From the cell containing the given text, extract its center point as [x, y] coordinate. 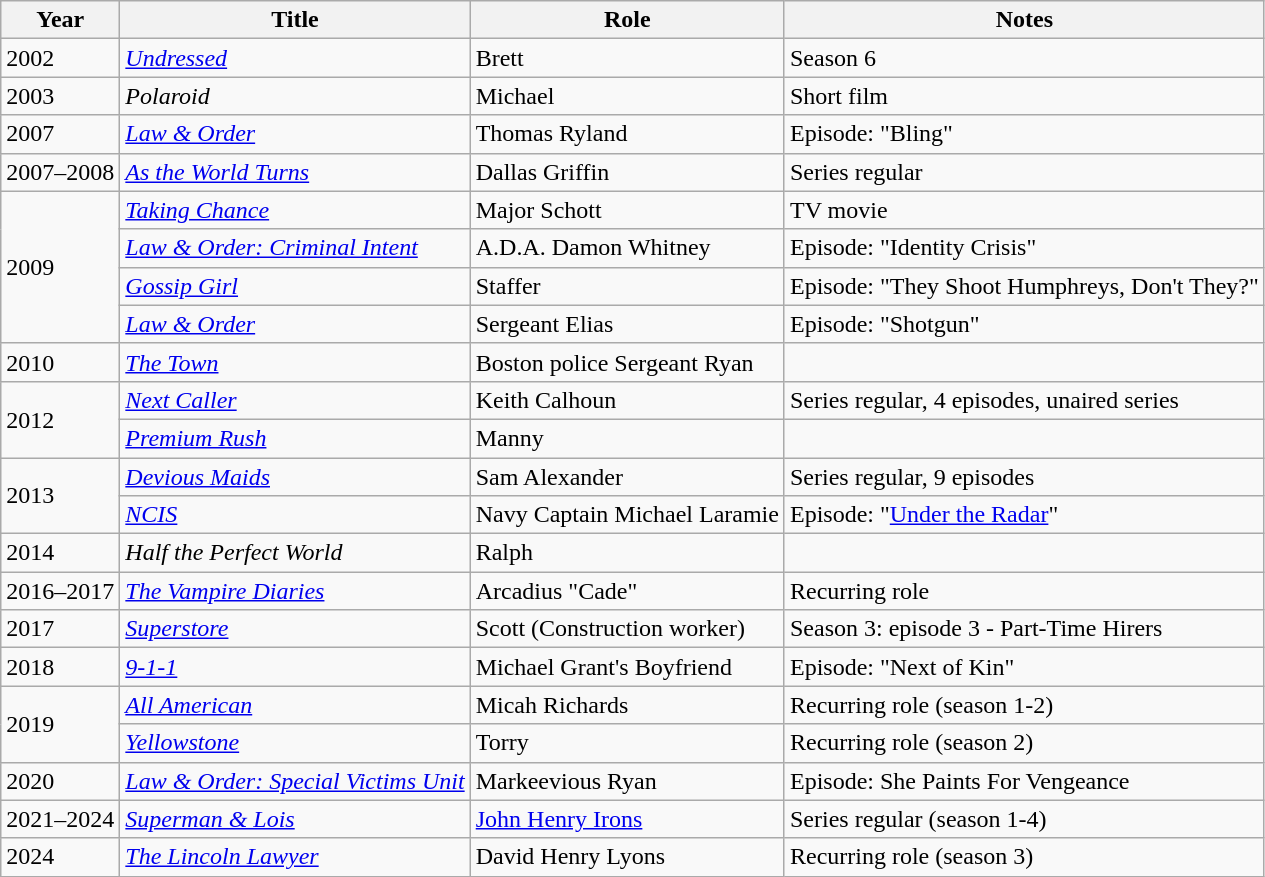
All American [295, 705]
Season 3: episode 3 - Part-Time Hirers [1024, 629]
Taking Chance [295, 210]
Staffer [627, 286]
Episode: She Paints For Vengeance [1024, 781]
Law & Order: Special Victims Unit [295, 781]
Law & Order: Criminal Intent [295, 248]
Half the Perfect World [295, 553]
Episode: "Bling" [1024, 134]
TV movie [1024, 210]
Notes [1024, 20]
Markeevious Ryan [627, 781]
2018 [60, 667]
2021–2024 [60, 819]
2012 [60, 419]
The Lincoln Lawyer [295, 857]
Keith Calhoun [627, 400]
Major Schott [627, 210]
Michael [627, 96]
Sergeant Elias [627, 324]
2014 [60, 553]
Premium Rush [295, 438]
Undressed [295, 58]
John Henry Irons [627, 819]
Title [295, 20]
2009 [60, 267]
Episode: "Shotgun" [1024, 324]
Episode: "Next of Kin" [1024, 667]
2013 [60, 496]
2020 [60, 781]
Micah Richards [627, 705]
Thomas Ryland [627, 134]
Navy Captain Michael Laramie [627, 515]
Sam Alexander [627, 477]
Year [60, 20]
2016–2017 [60, 591]
Series regular [1024, 172]
Brett [627, 58]
Superstore [295, 629]
Episode: "Identity Crisis" [1024, 248]
Dallas Griffin [627, 172]
Recurring role (season 3) [1024, 857]
Next Caller [295, 400]
Recurring role [1024, 591]
Scott (Construction worker) [627, 629]
Short film [1024, 96]
Superman & Lois [295, 819]
Gossip Girl [295, 286]
Episode: "Under the Radar" [1024, 515]
The Vampire Diaries [295, 591]
2007 [60, 134]
Series regular, 9 episodes [1024, 477]
Devious Maids [295, 477]
Season 6 [1024, 58]
Boston police Sergeant Ryan [627, 362]
Recurring role (season 2) [1024, 743]
Ralph [627, 553]
Yellowstone [295, 743]
Michael Grant's Boyfriend [627, 667]
Series regular (season 1-4) [1024, 819]
9-1-1 [295, 667]
2007–2008 [60, 172]
The Town [295, 362]
Role [627, 20]
Polaroid [295, 96]
As the World Turns [295, 172]
David Henry Lyons [627, 857]
2017 [60, 629]
Episode: "They Shoot Humphreys, Don't They?" [1024, 286]
Series regular, 4 episodes, unaired series [1024, 400]
2010 [60, 362]
Manny [627, 438]
A.D.A. Damon Whitney [627, 248]
Arcadius "Cade" [627, 591]
2024 [60, 857]
2019 [60, 724]
NCIS [295, 515]
Torry [627, 743]
Recurring role (season 1-2) [1024, 705]
2003 [60, 96]
2002 [60, 58]
